Pinpoint the cell where the given text exists, returning its [x, y] midpoint coordinate. 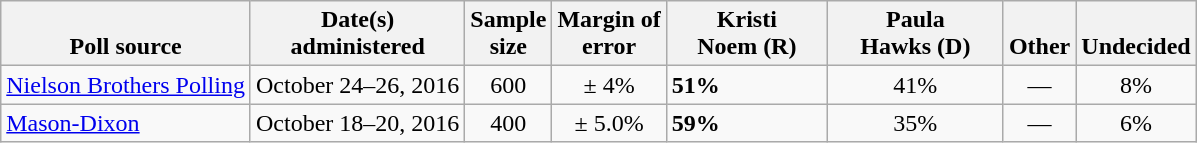
October 18–20, 2016 [357, 123]
Date(s)administered [357, 34]
October 24–26, 2016 [357, 85]
400 [508, 123]
PaulaHawks (D) [915, 34]
600 [508, 85]
41% [915, 85]
Poll source [126, 34]
Mason-Dixon [126, 123]
± 5.0% [609, 123]
51% [746, 85]
± 4% [609, 85]
6% [1136, 123]
59% [746, 123]
KristiNoem (R) [746, 34]
Other [1039, 34]
Undecided [1136, 34]
35% [915, 123]
Margin oferror [609, 34]
8% [1136, 85]
Samplesize [508, 34]
Nielson Brothers Polling [126, 85]
